Output the (X, Y) coordinate of the center of the cell containing the given text.  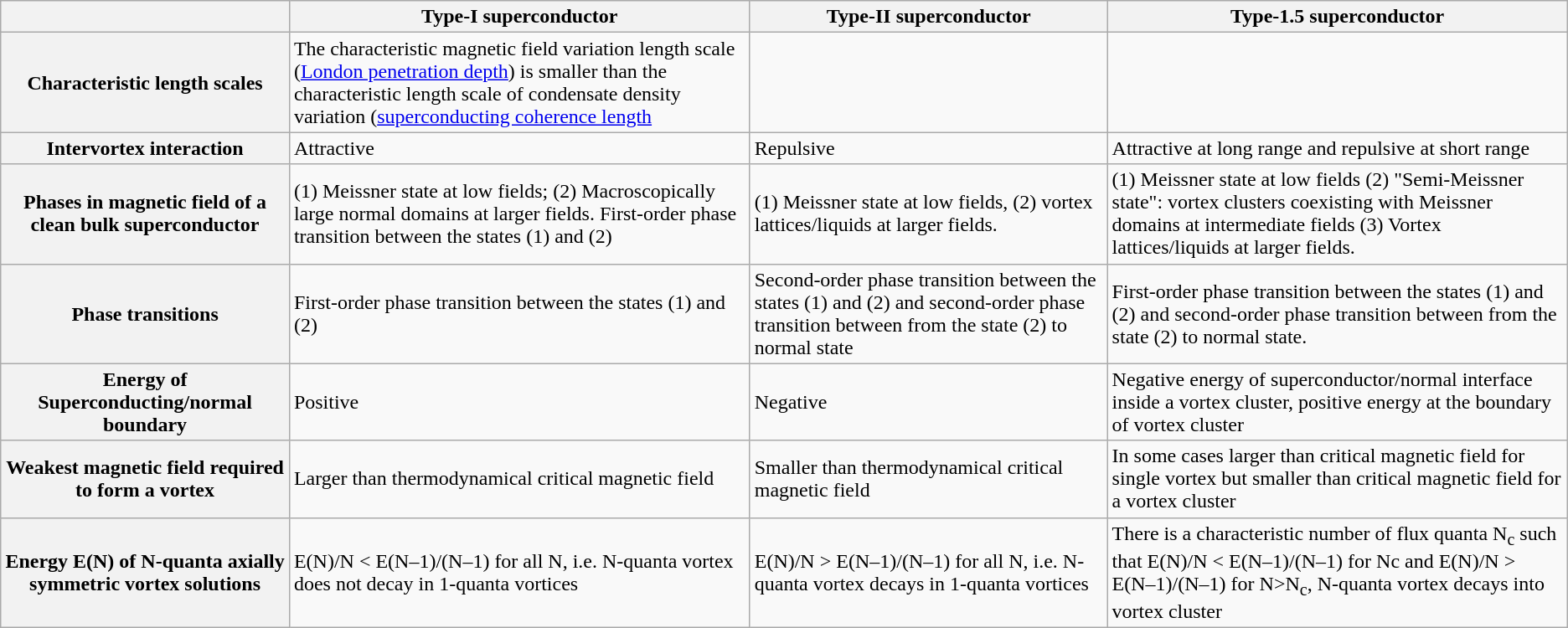
Repulsive (928, 148)
Phases in magnetic field of a clean bulk superconductor (146, 214)
Negative energy of superconductor/normal interface inside a vortex cluster, positive energy at the boundary of vortex cluster (1337, 402)
E(N)/N > E(N–1)/(N–1) for all N, i.e. N-quanta vortex decays in 1-quanta vortices (928, 573)
Smaller than thermodynamical critical magnetic field (928, 479)
Larger than thermodynamical critical magnetic field (519, 479)
Type-1.5 superconductor (1337, 17)
Type-I superconductor (519, 17)
Negative (928, 402)
Phase transitions (146, 313)
Attractive at long range and repulsive at short range (1337, 148)
First-order phase transition between the states (1) and (2) and second-order phase transition between from the state (2) to normal state. (1337, 313)
Energy E(N) of N-quanta axially symmetric vortex solutions (146, 573)
(1) Meissner state at low fields, (2) vortex lattices/liquids at larger fields. (928, 214)
Attractive (519, 148)
E(N)/N < E(N–1)/(N–1) for all N, i.e. N-quanta vortex does not decay in 1-quanta vortices (519, 573)
First-order phase transition between the states (1) and (2) (519, 313)
Characteristic length scales (146, 82)
Energy of Superconducting/normal boundary (146, 402)
In some cases larger than critical magnetic field for single vortex but smaller than critical magnetic field for a vortex cluster (1337, 479)
Second-order phase transition between the states (1) and (2) and second-order phase transition between from the state (2) to normal state (928, 313)
Weakest magnetic field required to form a vortex (146, 479)
Positive (519, 402)
Type-II superconductor (928, 17)
Intervortex interaction (146, 148)
